Return [X, Y] of the center of cell containing provided text 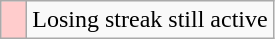
Losing streak still active [150, 20]
